Identify which cell holds the provided text, then report its [X, Y] central coordinate. 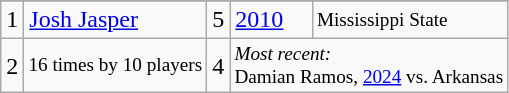
Most recent:Damian Ramos, 2024 vs. Arkansas [369, 66]
5 [218, 20]
4 [218, 66]
1 [12, 20]
Mississippi State [410, 20]
Josh Jasper [116, 20]
2010 [271, 20]
2 [12, 66]
16 times by 10 players [116, 66]
